For the text-containing cell, return its midpoint in (X, Y) coordinate format. 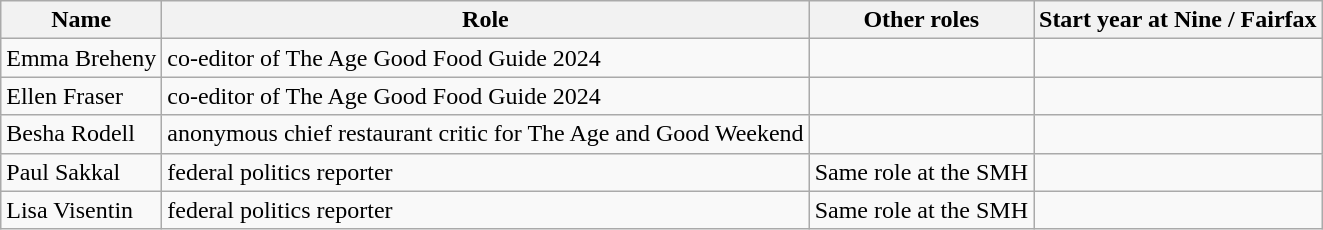
Other roles (921, 20)
Paul Sakkal (82, 172)
Name (82, 20)
Ellen Fraser (82, 96)
Start year at Nine / Fairfax (1178, 20)
Emma Breheny (82, 58)
Role (486, 20)
anonymous chief restaurant critic for The Age and Good Weekend (486, 134)
Lisa Visentin (82, 210)
Besha Rodell (82, 134)
